Return the [X, Y] coordinate for the center point of the cell that contains the specified text.  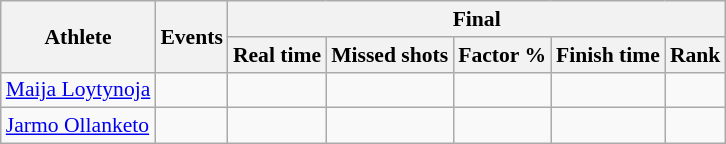
Real time [277, 55]
Maija Loytynoja [78, 90]
Events [191, 36]
Jarmo Ollanketo [78, 126]
Rank [696, 55]
Missed shots [390, 55]
Finish time [608, 55]
Athlete [78, 36]
Final [477, 19]
Factor % [502, 55]
